Return the [X, Y] coordinate for the center point of the cell that contains the specified text.  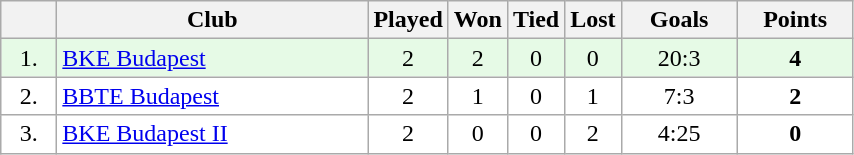
BBTE Budapest [212, 96]
7:3 [679, 96]
1. [29, 58]
Points [795, 20]
Goals [679, 20]
Tied [536, 20]
BKE Budapest II [212, 134]
2. [29, 96]
4:25 [679, 134]
BKE Budapest [212, 58]
20:3 [679, 58]
Lost [593, 20]
Club [212, 20]
3. [29, 134]
Played [408, 20]
Won [478, 20]
4 [795, 58]
